Pinpoint the cell where the given text exists, returning its [X, Y] midpoint coordinate. 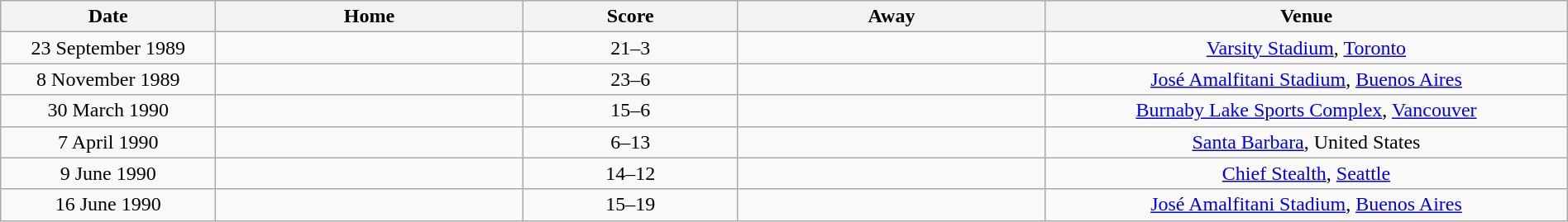
Venue [1307, 17]
15–6 [630, 111]
Away [892, 17]
16 June 1990 [108, 205]
14–12 [630, 173]
7 April 1990 [108, 142]
Burnaby Lake Sports Complex, Vancouver [1307, 111]
Santa Barbara, United States [1307, 142]
9 June 1990 [108, 173]
21–3 [630, 48]
23–6 [630, 79]
8 November 1989 [108, 79]
30 March 1990 [108, 111]
Home [369, 17]
Date [108, 17]
Varsity Stadium, Toronto [1307, 48]
15–19 [630, 205]
Score [630, 17]
Chief Stealth, Seattle [1307, 173]
23 September 1989 [108, 48]
6–13 [630, 142]
